Pinpoint the cell where the given text exists, returning its (x, y) midpoint coordinate. 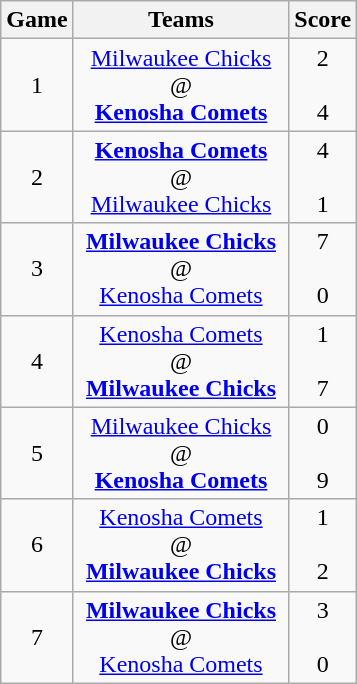
70 (323, 269)
5 (37, 453)
Score (323, 20)
4 (37, 361)
1 (37, 85)
Game (37, 20)
6 (37, 545)
Teams (181, 20)
41 (323, 177)
3 (37, 269)
2 (37, 177)
24 (323, 85)
30 (323, 637)
09 (323, 453)
Milwaukee Chicks @Kenosha Comets (181, 85)
12 (323, 545)
17 (323, 361)
7 (37, 637)
